Locate the cell with the specified text and output its [X, Y] center coordinate. 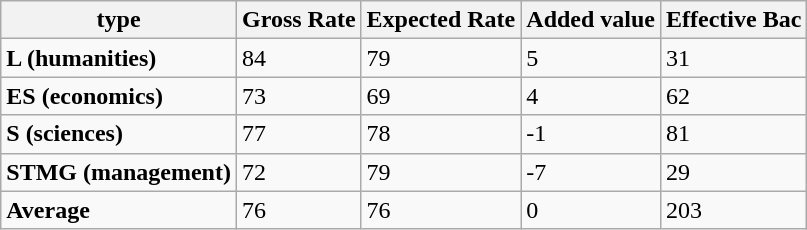
69 [441, 96]
77 [298, 134]
62 [734, 96]
Added value [591, 20]
73 [298, 96]
78 [441, 134]
72 [298, 172]
Effective Bac [734, 20]
203 [734, 210]
81 [734, 134]
type [119, 20]
-1 [591, 134]
84 [298, 58]
-7 [591, 172]
29 [734, 172]
4 [591, 96]
STMG (management) [119, 172]
ES (economics) [119, 96]
0 [591, 210]
Gross Rate [298, 20]
Expected Rate [441, 20]
Average [119, 210]
5 [591, 58]
L (humanities) [119, 58]
S (sciences) [119, 134]
31 [734, 58]
